Provide the (x, y) coordinate of the cell's center where the given text is located.  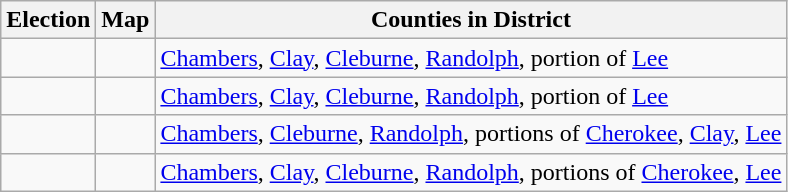
Counties in District (471, 20)
Chambers, Clay, Cleburne, Randolph, portions of Cherokee, Lee (471, 172)
Chambers, Cleburne, Randolph, portions of Cherokee, Clay, Lee (471, 134)
Map (126, 20)
Election (48, 20)
